Find where the given text appears and provide that cell's center as [x, y] coordinate. 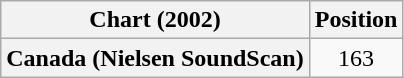
163 [356, 58]
Position [356, 20]
Canada (Nielsen SoundScan) [155, 58]
Chart (2002) [155, 20]
